Extract the [X, Y] coordinate from the center of the cell holding the provided text.  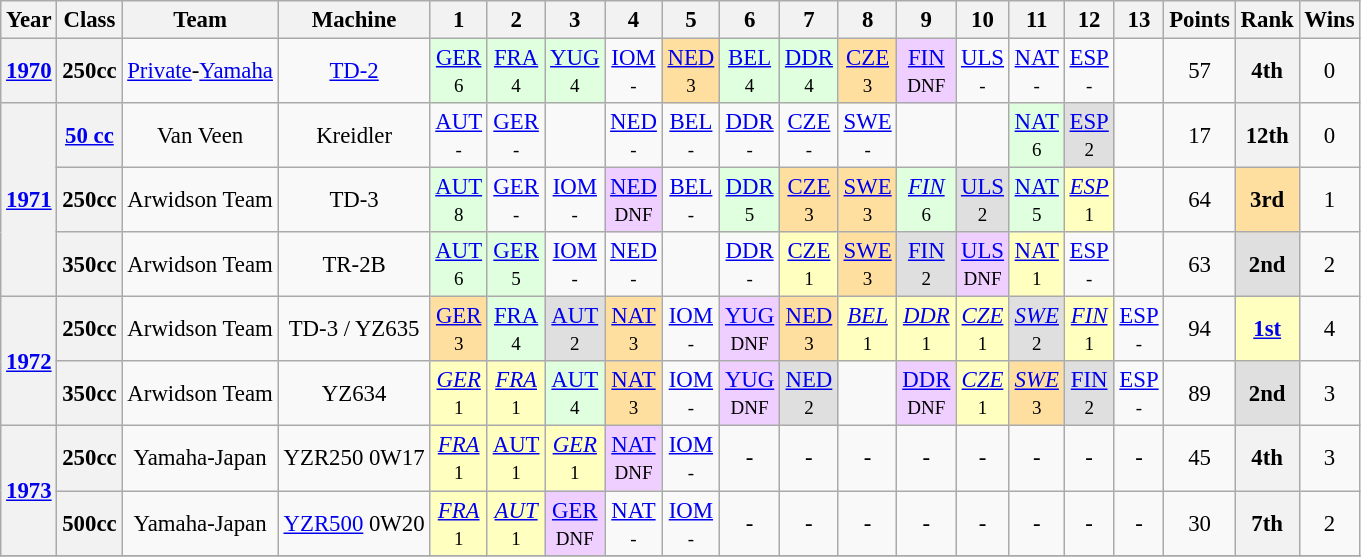
GER5 [516, 264]
NAT6 [1036, 136]
YZR500 0W20 [354, 524]
8 [868, 20]
ESP1 [1089, 200]
94 [1200, 330]
NAT1 [1036, 264]
1970 [29, 72]
FINDNF [926, 72]
Van Veen [200, 136]
GERDNF [575, 524]
57 [1200, 72]
FIN1 [1089, 330]
ULS2 [983, 200]
500cc [90, 524]
1st [1267, 330]
64 [1200, 200]
50 cc [90, 136]
NEDDNF [634, 200]
AUT2 [575, 330]
Kreidler [354, 136]
TD-3 [354, 200]
1973 [29, 490]
NATDNF [634, 458]
89 [1200, 394]
ESP2 [1089, 136]
YUG4 [575, 72]
NAT5 [1036, 200]
Wins [1330, 20]
Private-Yamaha [200, 72]
63 [1200, 264]
9 [926, 20]
13 [1139, 20]
GER6 [458, 72]
12 [1089, 20]
7 [810, 20]
FIN6 [926, 200]
11 [1036, 20]
TD-3 / YZ635 [354, 330]
TD-2 [354, 72]
17 [1200, 136]
5 [690, 20]
7th [1267, 524]
SWE- [868, 136]
DDR1 [926, 330]
AUT8 [458, 200]
DDR4 [810, 72]
Team [200, 20]
Class [90, 20]
BEL4 [750, 72]
12th [1267, 136]
3rd [1267, 200]
Rank [1267, 20]
GER3 [458, 330]
CZE- [810, 136]
6 [750, 20]
30 [1200, 524]
45 [1200, 458]
Year [29, 20]
1971 [29, 200]
BEL1 [868, 330]
NED2 [810, 394]
YZ634 [354, 394]
1972 [29, 362]
10 [983, 20]
YZR250 0W17 [354, 458]
DDRDNF [926, 394]
ULSDNF [983, 264]
Machine [354, 20]
ULS- [983, 72]
TR-2B [354, 264]
SWE2 [1036, 330]
AUT4 [575, 394]
DDR5 [750, 200]
AUT- [458, 136]
Points [1200, 20]
AUT6 [458, 264]
